Provide the [x, y] coordinate of the cell's center where the given text is located.  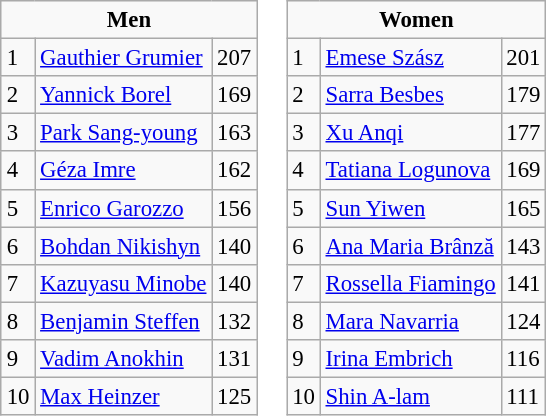
125 [234, 396]
Sun Yiwen [410, 208]
165 [524, 208]
Bohdan Nikishyn [124, 246]
Park Sang-young [124, 133]
Max Heinzer [124, 396]
141 [524, 283]
Benjamin Steffen [124, 321]
Women [416, 20]
163 [234, 133]
Kazuyasu Minobe [124, 283]
162 [234, 170]
143 [524, 246]
132 [234, 321]
177 [524, 133]
116 [524, 358]
Emese Szász [410, 58]
Ana Maria Brânză [410, 246]
Rossella Fiamingo [410, 283]
Irina Embrich [410, 358]
179 [524, 95]
Tatiana Logunova [410, 170]
Mara Navarria [410, 321]
Sarra Besbes [410, 95]
Vadim Anokhin [124, 358]
Géza Imre [124, 170]
Yannick Borel [124, 95]
131 [234, 358]
Shin A-lam [410, 396]
Enrico Garozzo [124, 208]
Men [128, 20]
124 [524, 321]
201 [524, 58]
Xu Anqi [410, 133]
156 [234, 208]
Gauthier Grumier [124, 58]
207 [234, 58]
111 [524, 396]
